Output the [X, Y] coordinate of the center of the cell containing the given text.  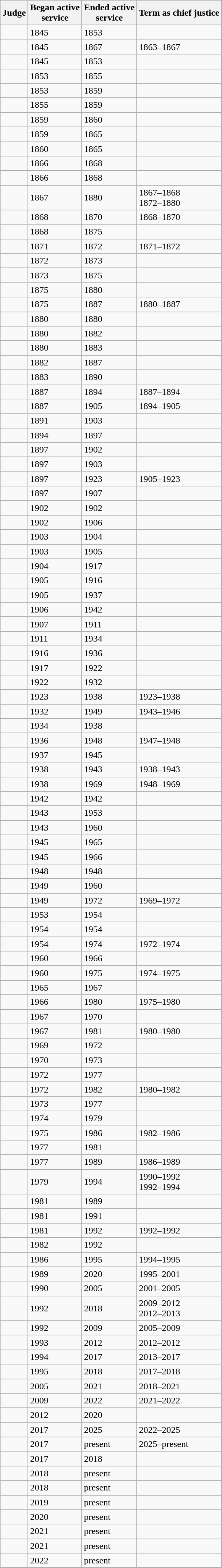
1991 [109, 1216]
1890 [109, 377]
1923–1938 [179, 697]
2018–2021 [179, 1386]
1995–2001 [179, 1274]
1969–1972 [179, 900]
1871 [55, 246]
1947–1948 [179, 740]
1887–1894 [179, 391]
1980–1980 [179, 1031]
2005–2009 [179, 1328]
1880–1887 [179, 304]
1993 [55, 1342]
2022–2025 [179, 1430]
1867–18681872–1880 [179, 197]
1982–1986 [179, 1133]
1891 [55, 420]
1943–1946 [179, 711]
1990–19921992–1994 [179, 1182]
1974–1975 [179, 973]
1990 [55, 1288]
2025 [109, 1430]
Term as chief justice [179, 13]
1986–1989 [179, 1162]
2019 [55, 1502]
1870 [109, 217]
1863–1867 [179, 47]
1972–1974 [179, 944]
2009–20122012–2013 [179, 1308]
1980 [109, 1002]
Judge [14, 13]
2013–2017 [179, 1357]
1894–1905 [179, 406]
Ended activeservice [109, 13]
2025–present [179, 1444]
1868–1870 [179, 217]
2001–2005 [179, 1288]
2021–2022 [179, 1401]
1994–1995 [179, 1259]
1871–1872 [179, 246]
2012–2012 [179, 1342]
1905–1923 [179, 479]
1948–1969 [179, 784]
1980–1982 [179, 1089]
1938–1943 [179, 769]
1992–1992 [179, 1230]
1975–1980 [179, 1002]
Began activeservice [55, 13]
2017–2018 [179, 1371]
